Identify which cell holds the provided text, then report its [X, Y] central coordinate. 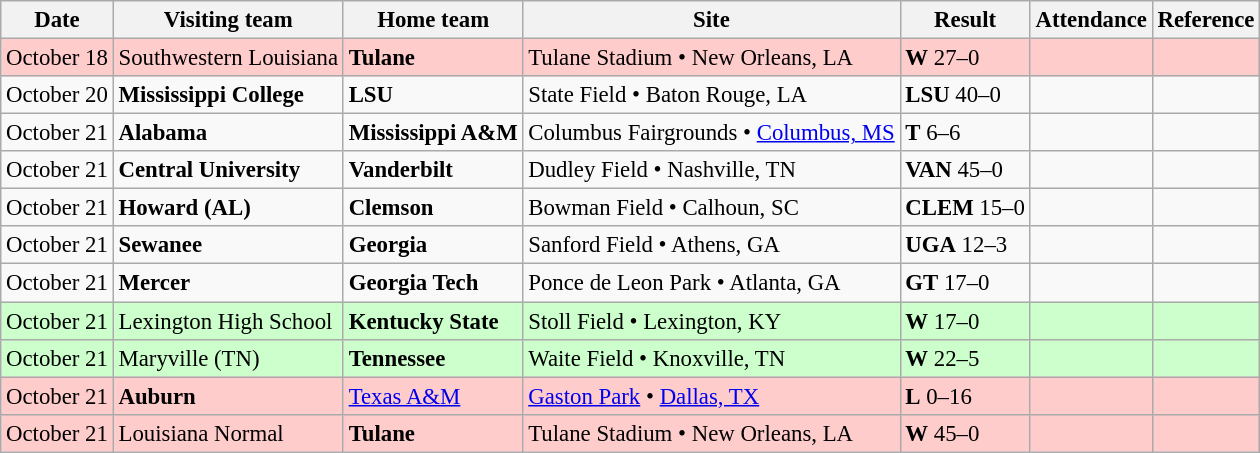
Columbus Fairgrounds • Columbus, MS [712, 133]
Texas A&M [433, 396]
Mercer [228, 283]
Howard (AL) [228, 208]
Central University [228, 170]
LSU 40–0 [965, 95]
Reference [1206, 20]
W 17–0 [965, 321]
Waite Field • Knoxville, TN [712, 358]
Kentucky State [433, 321]
W 22–5 [965, 358]
October 20 [57, 95]
Clemson [433, 208]
GT 17–0 [965, 283]
Visiting team [228, 20]
Tennessee [433, 358]
Bowman Field • Calhoun, SC [712, 208]
T 6–6 [965, 133]
Louisiana Normal [228, 433]
Result [965, 20]
Auburn [228, 396]
Ponce de Leon Park • Atlanta, GA [712, 283]
CLEM 15–0 [965, 208]
Georgia [433, 245]
Attendance [1091, 20]
Maryville (TN) [228, 358]
VAN 45–0 [965, 170]
Sanford Field • Athens, GA [712, 245]
Gaston Park • Dallas, TX [712, 396]
Sewanee [228, 245]
Stoll Field • Lexington, KY [712, 321]
W 45–0 [965, 433]
Mississippi A&M [433, 133]
Site [712, 20]
Lexington High School [228, 321]
Vanderbilt [433, 170]
Mississippi College [228, 95]
Date [57, 20]
Southwestern Louisiana [228, 58]
Georgia Tech [433, 283]
UGA 12–3 [965, 245]
State Field • Baton Rouge, LA [712, 95]
October 18 [57, 58]
L 0–16 [965, 396]
Alabama [228, 133]
Dudley Field • Nashville, TN [712, 170]
W 27–0 [965, 58]
LSU [433, 95]
Home team [433, 20]
